For the text-containing cell, return its midpoint in [X, Y] coordinate format. 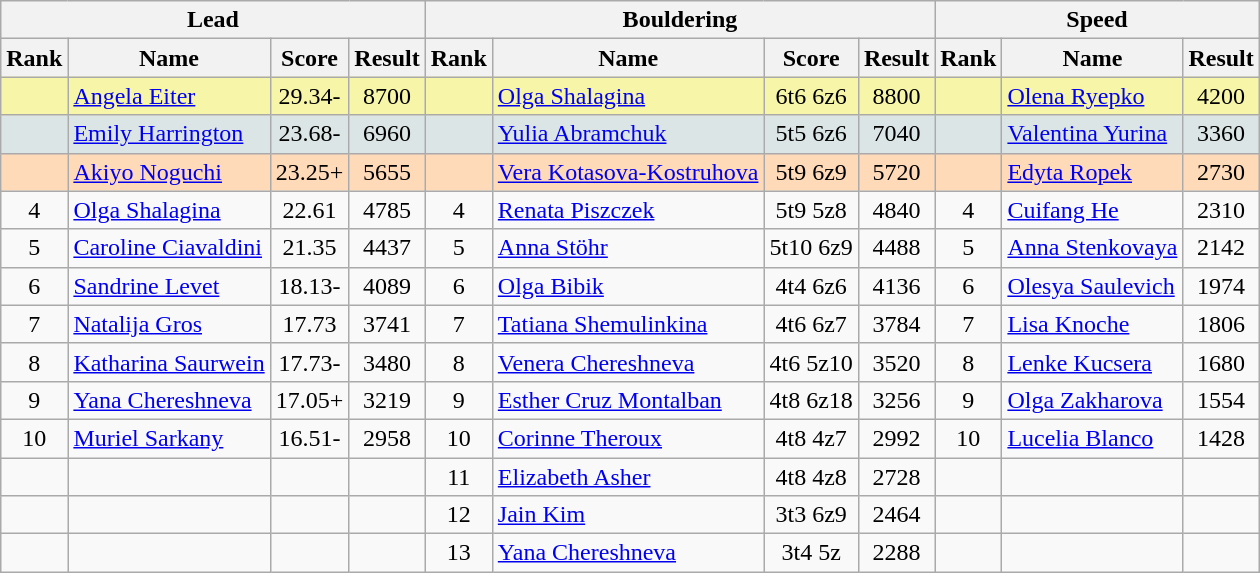
2728 [896, 477]
Emily Harrington [169, 134]
23.68- [310, 134]
Caroline Ciavaldini [169, 248]
3520 [896, 362]
5655 [387, 172]
3741 [387, 324]
5t9 5z8 [811, 210]
3784 [896, 324]
Olga Zakharova [1092, 400]
Speed [1098, 20]
18.13- [310, 286]
Venera Chereshneva [628, 362]
6960 [387, 134]
8800 [896, 96]
4437 [387, 248]
1680 [1221, 362]
Renata Piszczek [628, 210]
21.35 [310, 248]
4t4 6z6 [811, 286]
Tatiana Shemulinkina [628, 324]
4089 [387, 286]
4136 [896, 286]
Esther Cruz Montalban [628, 400]
17.73- [310, 362]
Cuifang He [1092, 210]
2958 [387, 438]
5720 [896, 172]
3480 [387, 362]
3t3 6z9 [811, 515]
Olga Bibik [628, 286]
7040 [896, 134]
2464 [896, 515]
8700 [387, 96]
Akiyo Noguchi [169, 172]
12 [458, 515]
Katharina Saurwein [169, 362]
4488 [896, 248]
Corinne Theroux [628, 438]
Lisa Knoche [1092, 324]
5t5 6z6 [811, 134]
3256 [896, 400]
2730 [1221, 172]
Muriel Sarkany [169, 438]
Lead [213, 20]
Valentina Yurina [1092, 134]
6t6 6z6 [811, 96]
4t8 4z8 [811, 477]
1554 [1221, 400]
5t9 6z9 [811, 172]
Sandrine Levet [169, 286]
11 [458, 477]
2288 [896, 553]
1428 [1221, 438]
Vera Kotasova-Kostruhova [628, 172]
4t8 4z7 [811, 438]
Elizabeth Asher [628, 477]
4t8 6z18 [811, 400]
3219 [387, 400]
17.05+ [310, 400]
13 [458, 553]
Bouldering [680, 20]
Jain Kim [628, 515]
Edyta Ropek [1092, 172]
3360 [1221, 134]
2142 [1221, 248]
Anna Stenkovaya [1092, 248]
4840 [896, 210]
4200 [1221, 96]
2992 [896, 438]
1974 [1221, 286]
Olena Ryepko [1092, 96]
1806 [1221, 324]
2310 [1221, 210]
5t10 6z9 [811, 248]
3t4 5z [811, 553]
4785 [387, 210]
Anna Stöhr [628, 248]
4t6 5z10 [811, 362]
Angela Eiter [169, 96]
22.61 [310, 210]
23.25+ [310, 172]
Yulia Abramchuk [628, 134]
29.34- [310, 96]
Lucelia Blanco [1092, 438]
Olesya Saulevich [1092, 286]
Natalija Gros [169, 324]
16.51- [310, 438]
4t6 6z7 [811, 324]
17.73 [310, 324]
Lenke Kucsera [1092, 362]
